From the cell containing the given text, extract its center point as (X, Y) coordinate. 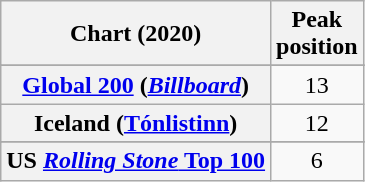
Chart (2020) (136, 34)
13 (317, 85)
US Rolling Stone Top 100 (136, 161)
Global 200 (Billboard) (136, 85)
Iceland (Tónlistinn) (136, 123)
Peakposition (317, 34)
6 (317, 161)
12 (317, 123)
